Pinpoint the cell where the given text exists, returning its [x, y] midpoint coordinate. 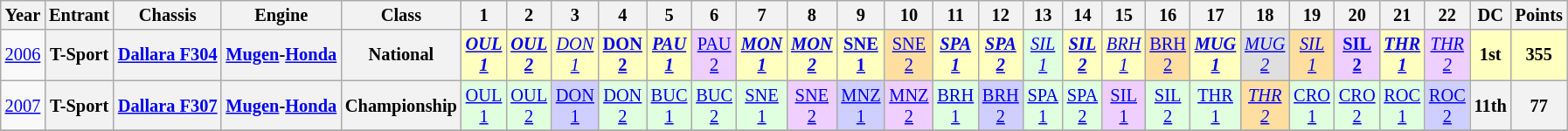
Dallara F307 [168, 106]
1st [1491, 55]
MON2 [811, 55]
Dallara F304 [168, 55]
355 [1539, 55]
8 [811, 15]
National [401, 55]
77 [1539, 106]
Points [1539, 15]
11th [1491, 106]
18 [1265, 15]
BUC2 [714, 106]
14 [1082, 15]
2 [529, 15]
16 [1168, 15]
10 [909, 15]
DC [1491, 15]
BUC1 [670, 106]
5 [670, 15]
13 [1044, 15]
11 [955, 15]
MNZ1 [860, 106]
ROC2 [1447, 106]
21 [1402, 15]
CRO1 [1312, 106]
20 [1357, 15]
1 [484, 15]
2007 [23, 106]
2006 [23, 55]
MUG1 [1215, 55]
Class [401, 15]
6 [714, 15]
Championship [401, 106]
7 [762, 15]
19 [1312, 15]
MNZ2 [909, 106]
22 [1447, 15]
PAU1 [670, 55]
15 [1124, 15]
3 [575, 15]
Engine [281, 15]
Year [23, 15]
Chassis [168, 15]
Entrant [79, 15]
PAU2 [714, 55]
9 [860, 15]
MUG2 [1265, 55]
ROC1 [1402, 106]
4 [622, 15]
MON1 [762, 55]
12 [1001, 15]
CRO2 [1357, 106]
17 [1215, 15]
